Pinpoint the cell where the given text exists, returning its (x, y) midpoint coordinate. 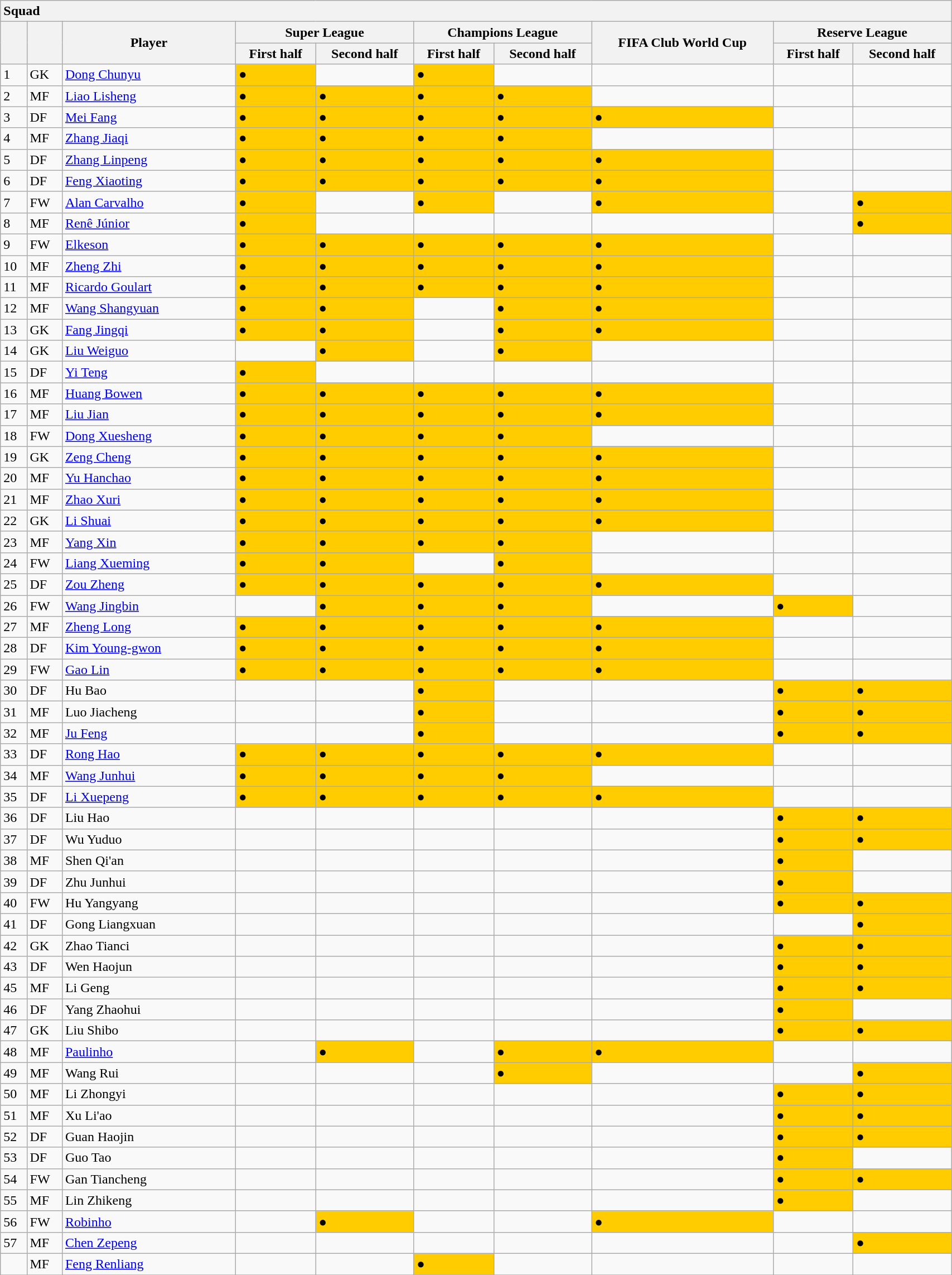
11 (13, 287)
53 (13, 1158)
Dong Chunyu (148, 75)
Feng Renliang (148, 1264)
Shen Qi'an (148, 860)
40 (13, 903)
Renê Júnior (148, 223)
3 (13, 117)
Liu Jian (148, 415)
Yu Hanchao (148, 478)
Gong Liangxuan (148, 924)
17 (13, 415)
Kim Young-gwon (148, 648)
34 (13, 776)
Super League (325, 32)
Luo Jiacheng (148, 712)
Li Shuai (148, 521)
Yang Zhaohui (148, 1009)
14 (13, 351)
7 (13, 202)
Robinho (148, 1221)
Lin Zhikeng (148, 1200)
28 (13, 648)
Zhao Tianci (148, 946)
9 (13, 244)
54 (13, 1179)
Elkeson (148, 244)
23 (13, 542)
Rong Hao (148, 754)
42 (13, 946)
Li Geng (148, 988)
35 (13, 797)
13 (13, 330)
Zou Zheng (148, 584)
Wang Rui (148, 1073)
48 (13, 1052)
Dong Xuesheng (148, 436)
Wu Yuduo (148, 839)
27 (13, 627)
46 (13, 1009)
50 (13, 1094)
43 (13, 967)
22 (13, 521)
Gao Lin (148, 670)
31 (13, 712)
38 (13, 860)
Liao Lisheng (148, 96)
6 (13, 181)
51 (13, 1115)
Liu Hao (148, 818)
Hu Yangyang (148, 903)
Liang Xueming (148, 563)
Zheng Zhi (148, 266)
Zhu Junhui (148, 882)
10 (13, 266)
Wang Jingbin (148, 605)
Wang Shangyuan (148, 309)
29 (13, 670)
16 (13, 393)
Guan Haojin (148, 1137)
Mei Fang (148, 117)
Zeng Cheng (148, 457)
21 (13, 499)
Wang Junhui (148, 776)
20 (13, 478)
55 (13, 1200)
Yi Teng (148, 372)
52 (13, 1137)
8 (13, 223)
26 (13, 605)
19 (13, 457)
Alan Carvalho (148, 202)
Ricardo Goulart (148, 287)
Ju Feng (148, 733)
Li Zhongyi (148, 1094)
Champions League (503, 32)
Squad (476, 11)
45 (13, 988)
Huang Bowen (148, 393)
Zhang Linpeng (148, 160)
39 (13, 882)
Liu Shibo (148, 1031)
32 (13, 733)
37 (13, 839)
41 (13, 924)
12 (13, 309)
Xu Li'ao (148, 1115)
36 (13, 818)
Hu Bao (148, 691)
Yang Xin (148, 542)
25 (13, 584)
Zheng Long (148, 627)
Guo Tao (148, 1158)
56 (13, 1221)
Zhao Xuri (148, 499)
4 (13, 138)
Wen Haojun (148, 967)
30 (13, 691)
FIFA Club World Cup (683, 43)
Gan Tiancheng (148, 1179)
2 (13, 96)
Fang Jingqi (148, 330)
15 (13, 372)
Li Xuepeng (148, 797)
47 (13, 1031)
5 (13, 160)
Feng Xiaoting (148, 181)
57 (13, 1243)
Player (148, 43)
Zhang Jiaqi (148, 138)
Reserve League (862, 32)
Chen Zepeng (148, 1243)
1 (13, 75)
24 (13, 563)
49 (13, 1073)
18 (13, 436)
33 (13, 754)
Liu Weiguo (148, 351)
Paulinho (148, 1052)
